Detect which cell encompasses the target text, then output its [X, Y] center coordinate. 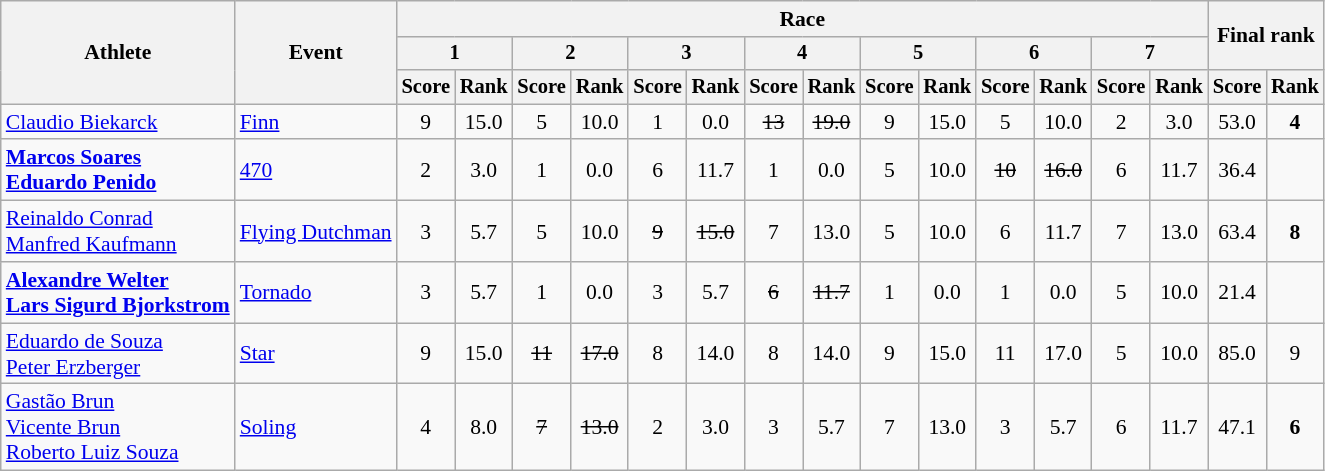
Flying Dutchman [316, 232]
Claudio Biekarck [118, 122]
13 [773, 122]
Alexandre WelterLars Sigurd Bjorkstrom [118, 292]
10 [1005, 170]
Race [802, 19]
16.0 [1063, 170]
36.4 [1237, 170]
19.0 [832, 122]
Finn [316, 122]
Athlete [118, 52]
Soling [316, 428]
Star [316, 354]
Eduardo de SouzaPeter Erzberger [118, 354]
Event [316, 52]
21.4 [1237, 292]
Tornado [316, 292]
63.4 [1237, 232]
85.0 [1237, 354]
470 [316, 170]
53.0 [1237, 122]
Gastão BrunVicente BrunRoberto Luiz Souza [118, 428]
Reinaldo ConradManfred Kaufmann [118, 232]
Marcos SoaresEduardo Penido [118, 170]
47.1 [1237, 428]
8.0 [484, 428]
Final rank [1266, 36]
